Search for the cell housing the specified text and yield its [X, Y] center coordinate. 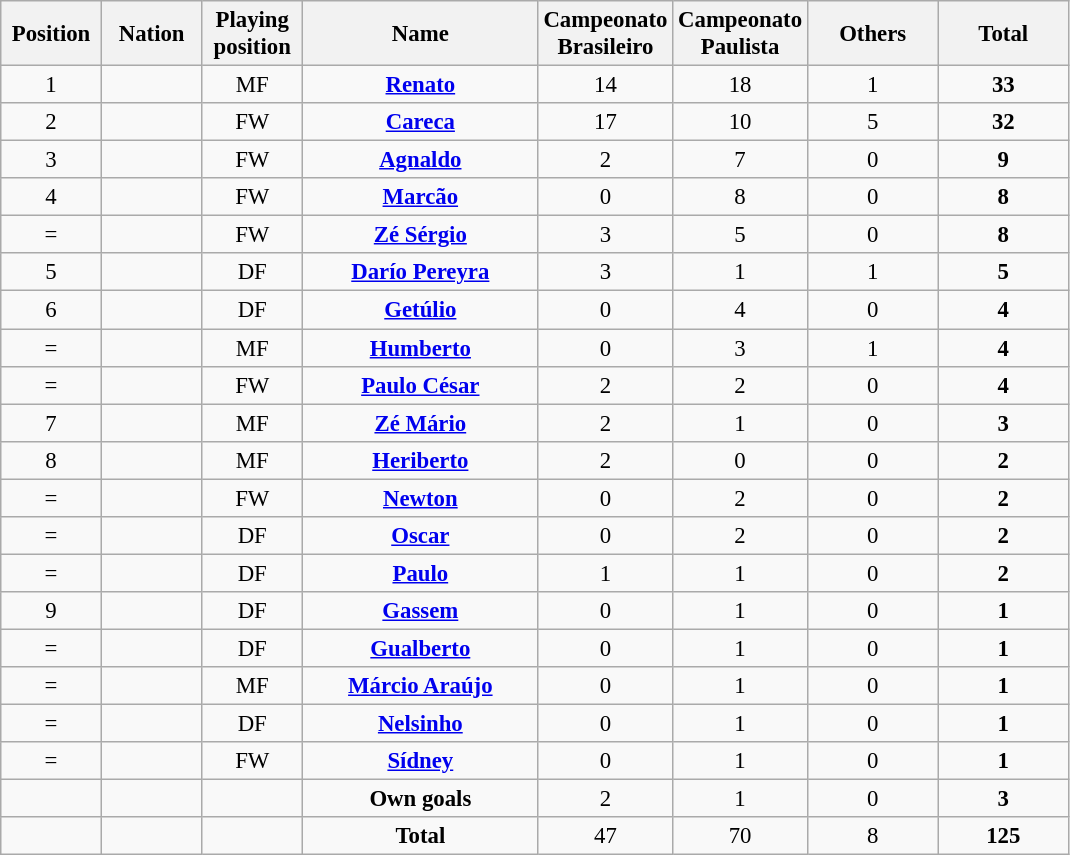
Name [421, 34]
70 [740, 836]
Gassem [421, 611]
Oscar [421, 536]
33 [1004, 85]
6 [52, 310]
Heriberto [421, 460]
Zé Sérgio [421, 235]
Position [52, 34]
Paulo César [421, 385]
17 [606, 122]
Getúlio [421, 310]
Newton [421, 498]
Own goals [421, 799]
18 [740, 85]
14 [606, 85]
Nelsinho [421, 724]
Playing position [252, 34]
Nation [152, 34]
47 [606, 836]
Paulo [421, 573]
10 [740, 122]
Gualberto [421, 648]
Zé Mário [421, 423]
Campeonato Brasileiro [606, 34]
Sídney [421, 761]
Renato [421, 85]
Agnaldo [421, 160]
Márcio Araújo [421, 686]
32 [1004, 122]
Others [872, 34]
Campeonato Paulista [740, 34]
125 [1004, 836]
Humberto [421, 348]
Darío Pereyra [421, 273]
Careca [421, 122]
Marcão [421, 197]
